From the cell containing the given text, extract its center point as (X, Y) coordinate. 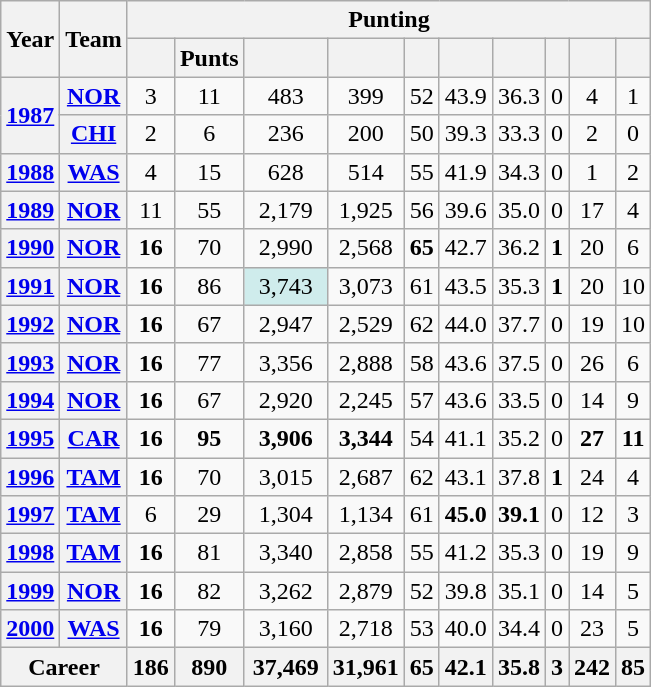
37.8 (518, 477)
Team (94, 39)
1998 (30, 553)
1999 (30, 591)
2,529 (366, 324)
1994 (30, 400)
33.5 (518, 400)
514 (366, 172)
186 (150, 667)
483 (286, 96)
39.3 (466, 134)
628 (286, 172)
27 (592, 438)
39.6 (466, 210)
2,990 (286, 248)
23 (592, 629)
3,340 (286, 553)
3,015 (286, 477)
1990 (30, 248)
41.2 (466, 553)
1988 (30, 172)
2,920 (286, 400)
2,858 (366, 553)
399 (366, 96)
82 (209, 591)
236 (286, 134)
CAR (94, 438)
1,134 (366, 515)
1996 (30, 477)
79 (209, 629)
890 (209, 667)
Punting (388, 20)
36.3 (518, 96)
41.9 (466, 172)
53 (422, 629)
35.8 (518, 667)
1991 (30, 286)
2,947 (286, 324)
39.1 (518, 515)
95 (209, 438)
3,262 (286, 591)
42.1 (466, 667)
36.2 (518, 248)
2,568 (366, 248)
81 (209, 553)
42.7 (466, 248)
1992 (30, 324)
3,160 (286, 629)
1,304 (286, 515)
2000 (30, 629)
37.7 (518, 324)
15 (209, 172)
Punts (209, 58)
57 (422, 400)
34.4 (518, 629)
26 (592, 362)
56 (422, 210)
54 (422, 438)
43.9 (466, 96)
CHI (94, 134)
29 (209, 515)
34.3 (518, 172)
50 (422, 134)
3,073 (366, 286)
44.0 (466, 324)
1987 (30, 115)
2,687 (366, 477)
Career (64, 667)
17 (592, 210)
45.0 (466, 515)
1993 (30, 362)
3,356 (286, 362)
1989 (30, 210)
1995 (30, 438)
2,879 (366, 591)
2,179 (286, 210)
37,469 (286, 667)
12 (592, 515)
58 (422, 362)
43.1 (466, 477)
2,718 (366, 629)
37.5 (518, 362)
35.0 (518, 210)
43.5 (466, 286)
2,245 (366, 400)
40.0 (466, 629)
39.8 (466, 591)
Year (30, 39)
24 (592, 477)
3,906 (286, 438)
85 (634, 667)
1,925 (366, 210)
86 (209, 286)
200 (366, 134)
35.2 (518, 438)
33.3 (518, 134)
242 (592, 667)
31,961 (366, 667)
1997 (30, 515)
35.1 (518, 591)
3,743 (286, 286)
2,888 (366, 362)
41.1 (466, 438)
3,344 (366, 438)
77 (209, 362)
